Search for the cell housing the specified text and yield its [x, y] center coordinate. 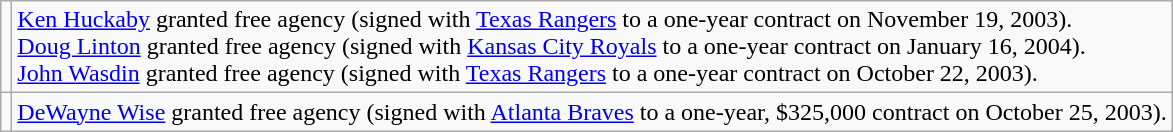
DeWayne Wise granted free agency (signed with Atlanta Braves to a one-year, $325,000 contract on October 25, 2003). [592, 112]
